Pinpoint the cell where the given text exists, returning its [X, Y] midpoint coordinate. 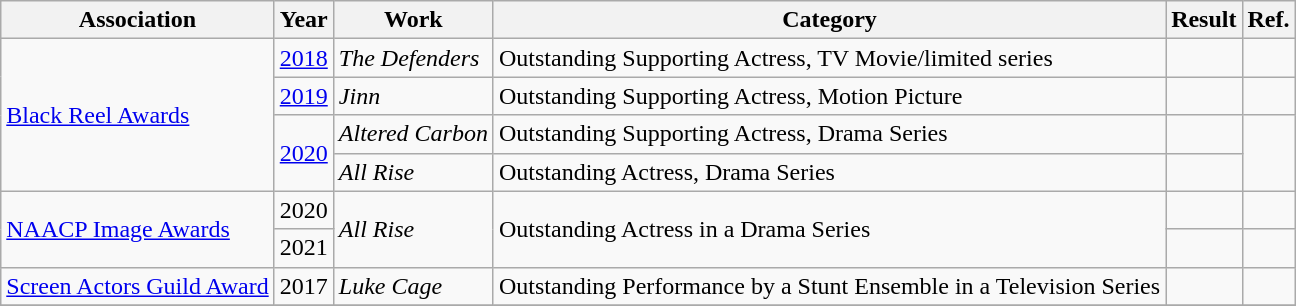
Screen Actors Guild Award [138, 286]
Outstanding Actress in a Drama Series [829, 229]
Category [829, 20]
Outstanding Actress, Drama Series [829, 172]
Ref. [1268, 20]
2021 [304, 248]
Outstanding Supporting Actress, Motion Picture [829, 96]
Black Reel Awards [138, 115]
Association [138, 20]
NAACP Image Awards [138, 229]
The Defenders [413, 58]
Outstanding Supporting Actress, Drama Series [829, 134]
Luke Cage [413, 286]
2019 [304, 96]
Outstanding Supporting Actress, TV Movie/limited series [829, 58]
2017 [304, 286]
Result [1204, 20]
Jinn [413, 96]
Work [413, 20]
Year [304, 20]
2018 [304, 58]
Altered Carbon [413, 134]
Outstanding Performance by a Stunt Ensemble in a Television Series [829, 286]
